Provide the [x, y] coordinate of the cell's center where the given text is located.  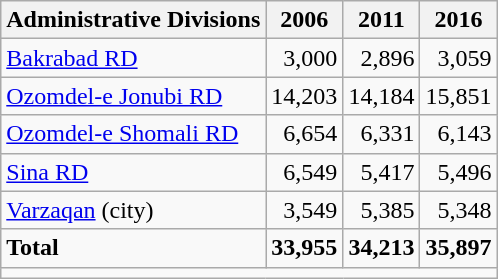
3,059 [458, 58]
Ozomdel-e Jonubi RD [134, 96]
2016 [458, 20]
34,213 [382, 248]
Total [134, 248]
33,955 [304, 248]
6,331 [382, 134]
2,896 [382, 58]
Ozomdel-e Shomali RD [134, 134]
6,654 [304, 134]
Sina RD [134, 172]
5,496 [458, 172]
2011 [382, 20]
5,385 [382, 210]
6,549 [304, 172]
6,143 [458, 134]
Varzaqan (city) [134, 210]
Administrative Divisions [134, 20]
3,549 [304, 210]
14,184 [382, 96]
5,348 [458, 210]
2006 [304, 20]
Bakrabad RD [134, 58]
5,417 [382, 172]
15,851 [458, 96]
35,897 [458, 248]
3,000 [304, 58]
14,203 [304, 96]
